Find where the given text appears and provide that cell's center as (X, Y) coordinate. 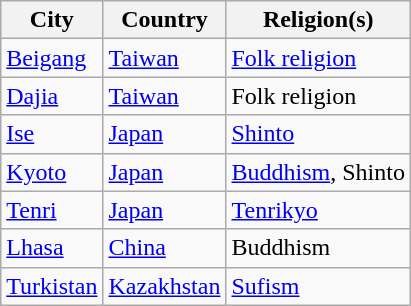
Ise (52, 134)
China (164, 248)
Dajia (52, 96)
Beigang (52, 58)
Religion(s) (318, 20)
Kyoto (52, 172)
Country (164, 20)
Shinto (318, 134)
Sufism (318, 286)
City (52, 20)
Tenrikyo (318, 210)
Buddhism, Shinto (318, 172)
Lhasa (52, 248)
Buddhism (318, 248)
Turkistan (52, 286)
Kazakhstan (164, 286)
Tenri (52, 210)
